Locate the cell with the specified text and output its (x, y) center coordinate. 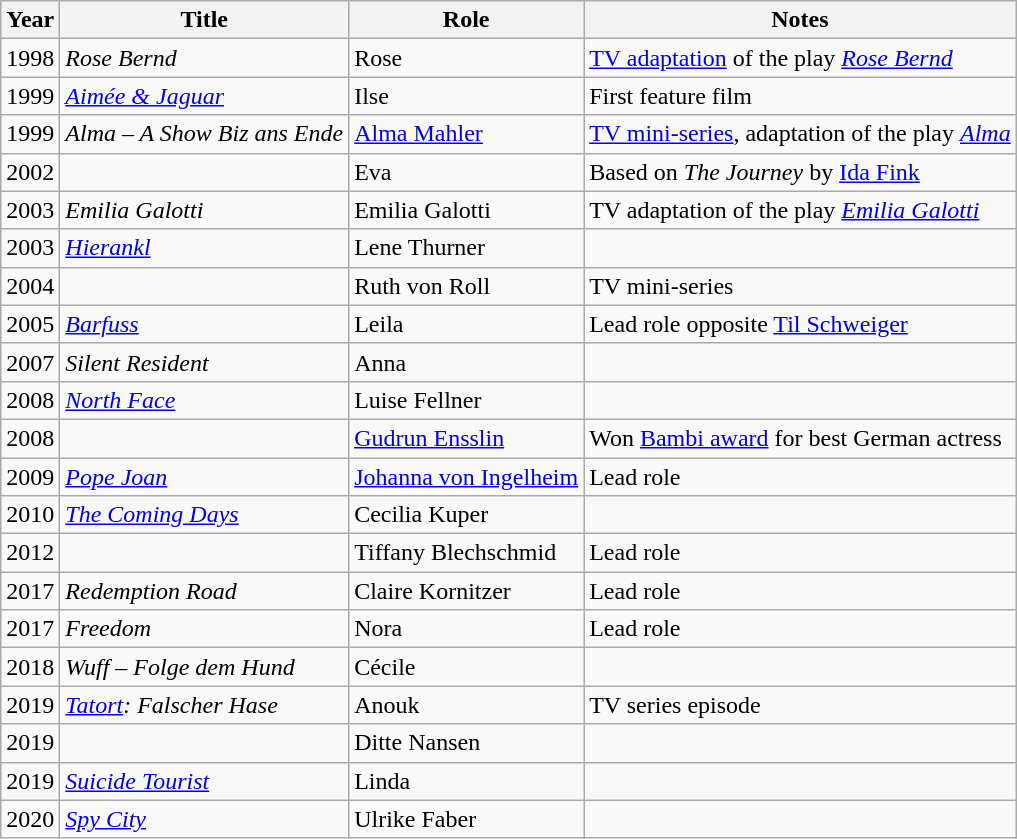
Alma – A Show Biz ans Ende (204, 134)
Notes (800, 20)
Johanna von Ingelheim (466, 477)
Lead role opposite Til Schweiger (800, 324)
Suicide Tourist (204, 781)
Barfuss (204, 324)
Linda (466, 781)
Claire Kornitzer (466, 591)
Eva (466, 172)
North Face (204, 400)
2009 (30, 477)
Gudrun Ensslin (466, 438)
Tiffany Blechschmid (466, 553)
Ditte Nansen (466, 743)
Redemption Road (204, 591)
Tatort: Falscher Hase (204, 705)
Anouk (466, 705)
2002 (30, 172)
Luise Fellner (466, 400)
Won Bambi award for best German actress (800, 438)
Rose (466, 58)
Silent Resident (204, 362)
TV mini-series, adaptation of the play Alma (800, 134)
Nora (466, 629)
Spy City (204, 819)
2004 (30, 286)
2007 (30, 362)
Wuff – Folge dem Hund (204, 667)
Aimée & Jaguar (204, 96)
Anna (466, 362)
2012 (30, 553)
The Coming Days (204, 515)
Cécile (466, 667)
First feature film (800, 96)
TV adaptation of the play Emilia Galotti (800, 210)
TV series episode (800, 705)
2018 (30, 667)
2020 (30, 819)
Leila (466, 324)
Ruth von Roll (466, 286)
Based on The Journey by Ida Fink (800, 172)
Cecilia Kuper (466, 515)
Role (466, 20)
Ulrike Faber (466, 819)
TV adaptation of the play Rose Bernd (800, 58)
Alma Mahler (466, 134)
Ilse (466, 96)
1998 (30, 58)
Year (30, 20)
TV mini-series (800, 286)
Rose Bernd (204, 58)
Lene Thurner (466, 248)
2010 (30, 515)
2005 (30, 324)
Freedom (204, 629)
Title (204, 20)
Hierankl (204, 248)
Pope Joan (204, 477)
